Provide the (x, y) coordinate of the cell's center where the given text is located.  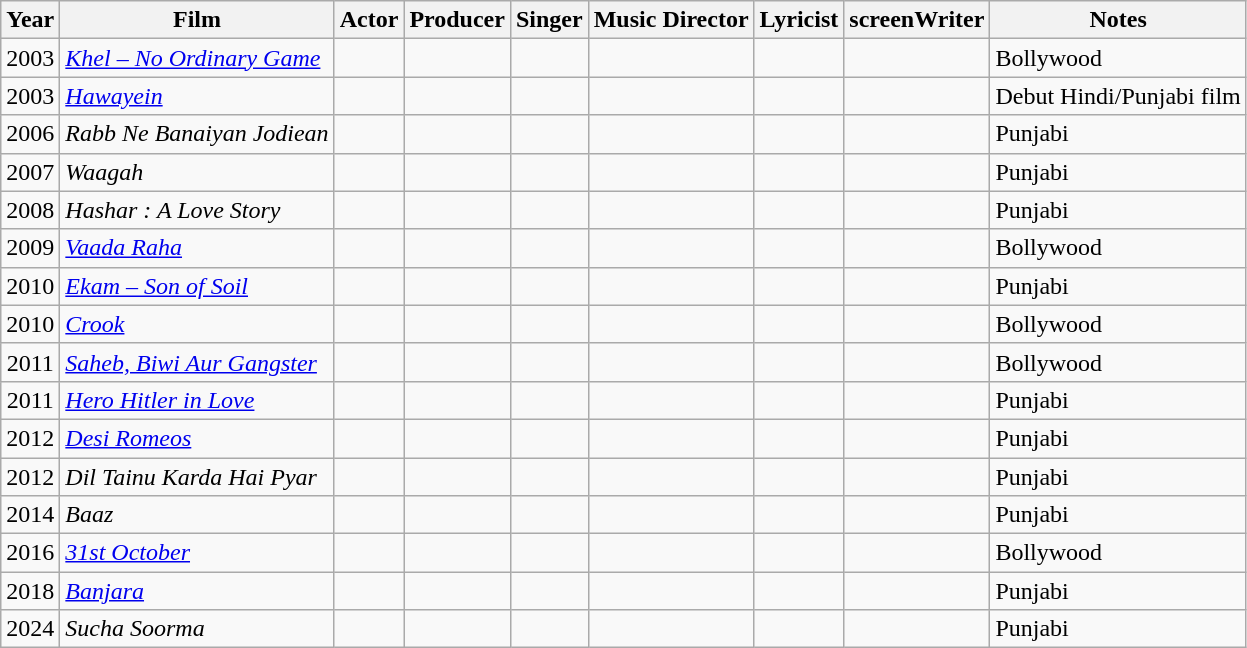
2008 (30, 210)
Crook (197, 324)
Sucha Soorma (197, 629)
Rabb Ne Banaiyan Jodiean (197, 134)
Year (30, 20)
Notes (1118, 20)
Actor (369, 20)
Film (197, 20)
Ekam – Son of Soil (197, 286)
Hawayein (197, 96)
Desi Romeos (197, 438)
Baaz (197, 515)
Hashar : A Love Story (197, 210)
2016 (30, 553)
2006 (30, 134)
Lyricist (799, 20)
Vaada Raha (197, 248)
Saheb, Biwi Aur Gangster (197, 362)
Singer (549, 20)
2007 (30, 172)
Hero Hitler in Love (197, 400)
Waagah (197, 172)
Producer (458, 20)
Dil Tainu Karda Hai Pyar (197, 477)
2009 (30, 248)
Banjara (197, 591)
2014 (30, 515)
2024 (30, 629)
31st October (197, 553)
Khel – No Ordinary Game (197, 58)
2018 (30, 591)
screenWriter (917, 20)
Music Director (671, 20)
Debut Hindi/Punjabi film (1118, 96)
